Return [x, y] of the center of cell containing provided text 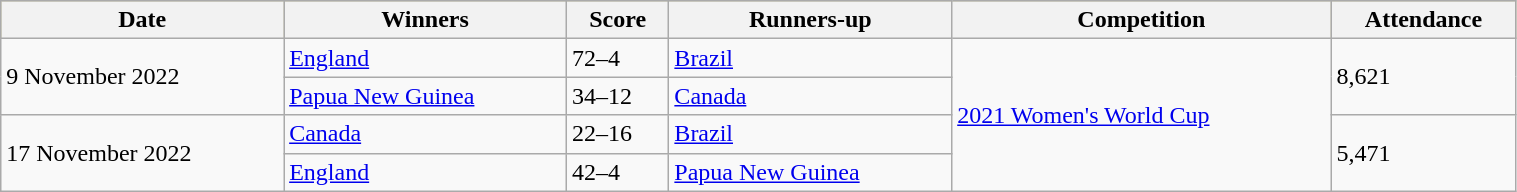
2021 Women's World Cup [1142, 115]
22–16 [617, 134]
5,471 [1424, 153]
Attendance [1424, 20]
Date [142, 20]
9 November 2022 [142, 77]
34–12 [617, 96]
Competition [1142, 20]
17 November 2022 [142, 153]
42–4 [617, 172]
8,621 [1424, 77]
72–4 [617, 58]
Runners-up [810, 20]
Winners [426, 20]
Score [617, 20]
